Find where the given text appears and provide that cell's center as [X, Y] coordinate. 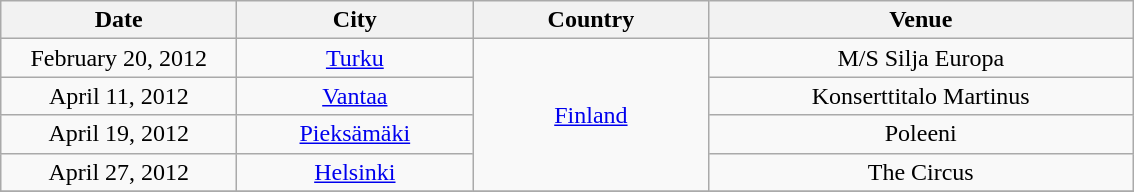
April 19, 2012 [119, 134]
April 27, 2012 [119, 172]
The Circus [921, 172]
M/S Silja Europa [921, 58]
April 11, 2012 [119, 96]
Helsinki [355, 172]
Date [119, 20]
Vantaa [355, 96]
February 20, 2012 [119, 58]
City [355, 20]
Poleeni [921, 134]
Venue [921, 20]
Turku [355, 58]
Konserttitalo Martinus [921, 96]
Pieksämäki [355, 134]
Country [591, 20]
Finland [591, 115]
